Scan for the cell matching the given text and deliver its (x, y) coordinate at center. 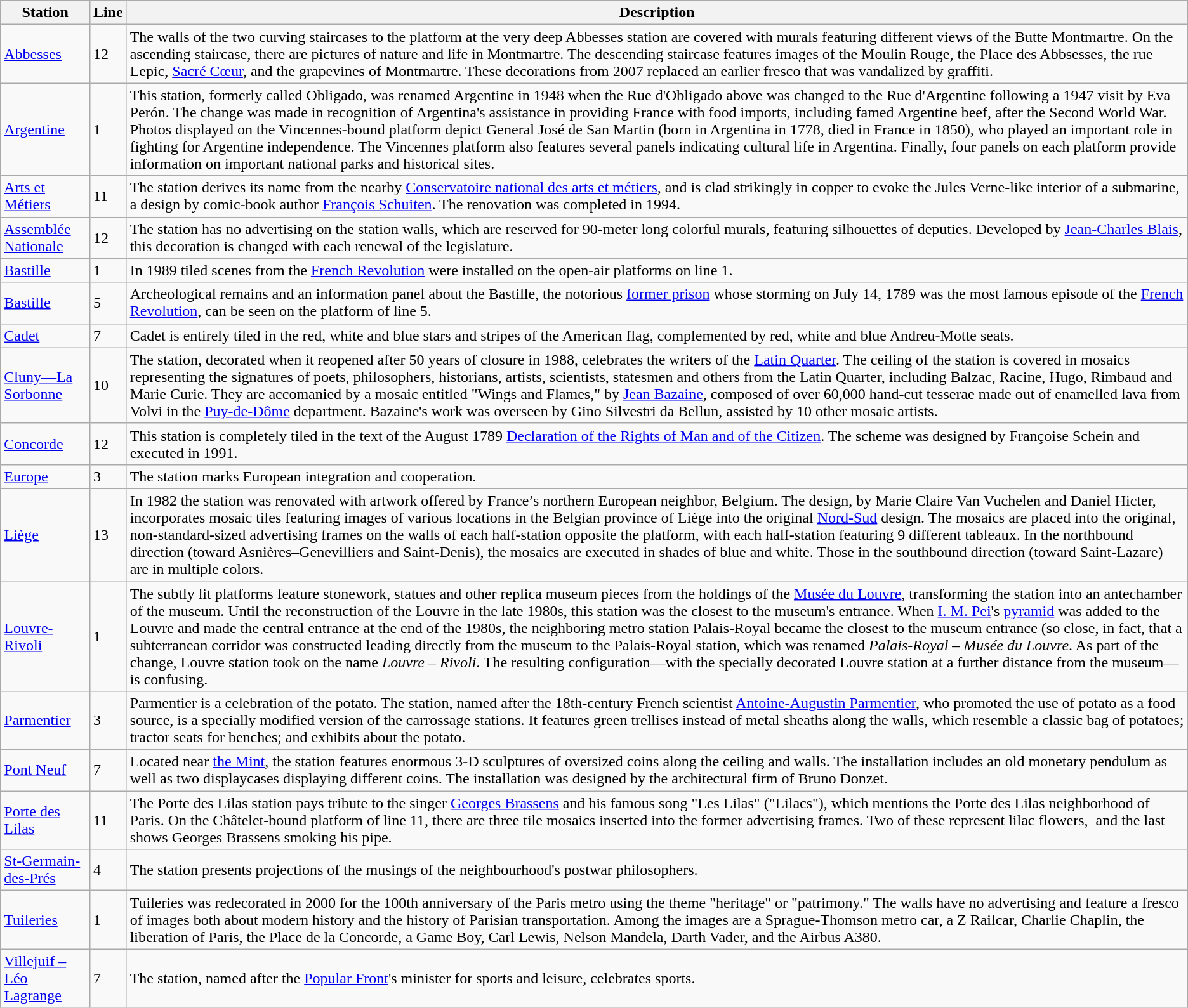
Abbesses (46, 54)
13 (108, 535)
Pont Neuf (46, 770)
Europe (46, 476)
Cadet is entirely tiled in the red, white and blue stars and stripes of the American flag, complemented by red, white and blue Andreu-Motte seats. (657, 336)
Assemblée Nationale (46, 237)
Argentine (46, 129)
Concorde (46, 444)
The station marks European integration and cooperation. (657, 476)
St-Germain-des-Prés (46, 870)
Louvre-Rivoli (46, 636)
Liège (46, 535)
Station (46, 13)
Line (108, 13)
Villejuif – Léo Lagrange (46, 978)
Cadet (46, 336)
Tuileries (46, 920)
Parmentier (46, 721)
The station, named after the Popular Front's minister for sports and leisure, celebrates sports. (657, 978)
10 (108, 386)
Description (657, 13)
The station presents projections of the musings of the neighbourhood's postwar philosophers. (657, 870)
5 (108, 303)
Cluny—La Sorbonne (46, 386)
In 1989 tiled scenes from the French Revolution were installed on the open-air platforms on line 1. (657, 270)
Porte des Lilas (46, 820)
Arts et Métiers (46, 197)
4 (108, 870)
